Output the [x, y] coordinate of the center of the cell containing the given text.  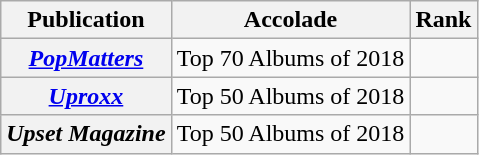
Top 70 Albums of 2018 [290, 58]
Accolade [290, 20]
PopMatters [86, 58]
Uproxx [86, 96]
Upset Magazine [86, 134]
Publication [86, 20]
Rank [444, 20]
